Provide the [x, y] coordinate of the cell's center where the given text is located.  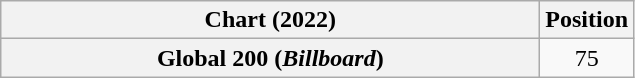
Chart (2022) [270, 20]
75 [587, 58]
Position [587, 20]
Global 200 (Billboard) [270, 58]
